Find where the given text appears and provide that cell's center as [x, y] coordinate. 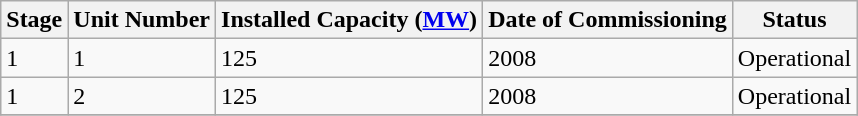
2 [142, 96]
Installed Capacity (MW) [350, 20]
Unit Number [142, 20]
Stage [34, 20]
Date of Commissioning [608, 20]
Status [794, 20]
